Extract the (x, y) coordinate from the center of the cell holding the provided text.  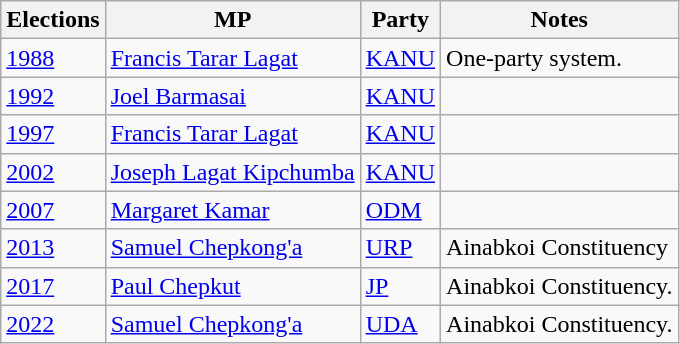
Elections (53, 20)
1988 (53, 58)
Ainabkoi Constituency (560, 248)
2022 (53, 324)
URP (400, 248)
1997 (53, 134)
One-party system. (560, 58)
2002 (53, 172)
Notes (560, 20)
Joseph Lagat Kipchumba (232, 172)
2007 (53, 210)
Margaret Kamar (232, 210)
ODM (400, 210)
2013 (53, 248)
MP (232, 20)
Paul Chepkut (232, 286)
1992 (53, 96)
JP (400, 286)
UDA (400, 324)
2017 (53, 286)
Joel Barmasai (232, 96)
Party (400, 20)
